Scan for the cell matching the given text and deliver its (X, Y) coordinate at center. 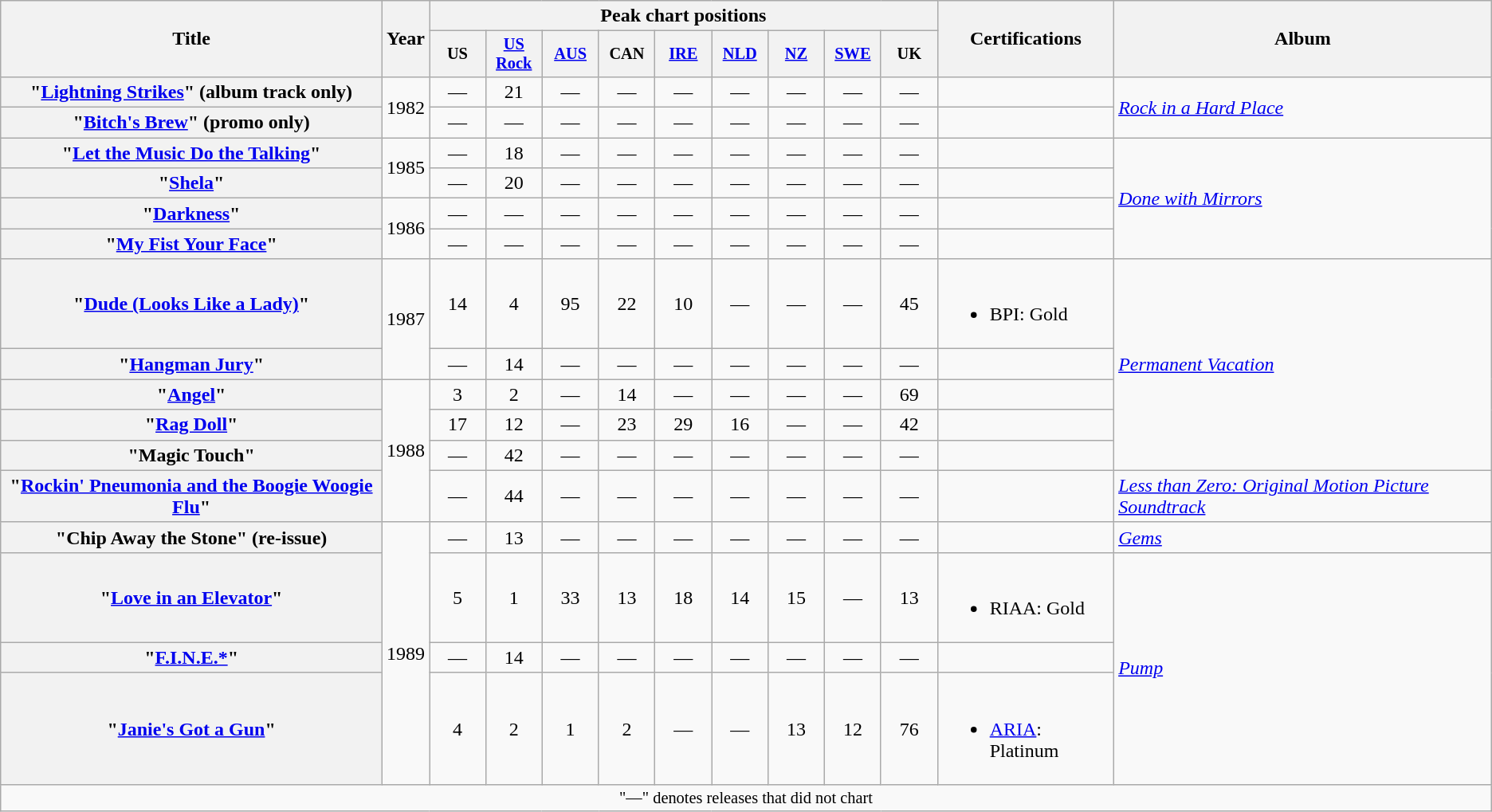
95 (571, 304)
1986 (405, 229)
"Darkness" (191, 214)
"Hangman Jury" (191, 364)
Pump (1303, 668)
NZ (797, 54)
"Shela" (191, 183)
"Lightning Strikes" (album track only) (191, 92)
21 (513, 92)
69 (909, 394)
23 (626, 425)
"Bitch's Brew" (promo only) (191, 123)
"Chip Away the Stone" (re-issue) (191, 537)
Less than Zero: Original Motion Picture Soundtrack (1303, 496)
76 (909, 728)
SWE (853, 54)
IRE (684, 54)
RIAA: Gold (1025, 598)
AUS (571, 54)
Year (405, 39)
20 (513, 183)
10 (684, 304)
"Magic Touch" (191, 455)
"Dude (Looks Like a Lady)" (191, 304)
45 (909, 304)
29 (684, 425)
Certifications (1025, 39)
44 (513, 496)
Title (191, 39)
NLD (740, 54)
15 (797, 598)
UK (909, 54)
1987 (405, 319)
ARIA: Platinum (1025, 728)
"Angel" (191, 394)
"Rag Doll" (191, 425)
Peak chart positions (683, 16)
1989 (405, 653)
Album (1303, 39)
Gems (1303, 537)
"Janie's Got a Gun" (191, 728)
Done with Mirrors (1303, 198)
33 (571, 598)
Rock in a Hard Place (1303, 107)
Permanent Vacation (1303, 365)
"F.I.N.E.*" (191, 657)
1982 (405, 107)
"My Fist Your Face" (191, 244)
22 (626, 304)
5 (457, 598)
"Love in an Elevator" (191, 598)
CAN (626, 54)
1988 (405, 451)
17 (457, 425)
3 (457, 394)
1985 (405, 168)
US Rock (513, 54)
"—" denotes releases that did not chart (746, 798)
BPI: Gold (1025, 304)
"Let the Music Do the Talking" (191, 153)
16 (740, 425)
"Rockin' Pneumonia and the Boogie Woogie Flu" (191, 496)
US (457, 54)
